Find where the given text appears and provide that cell's center as [X, Y] coordinate. 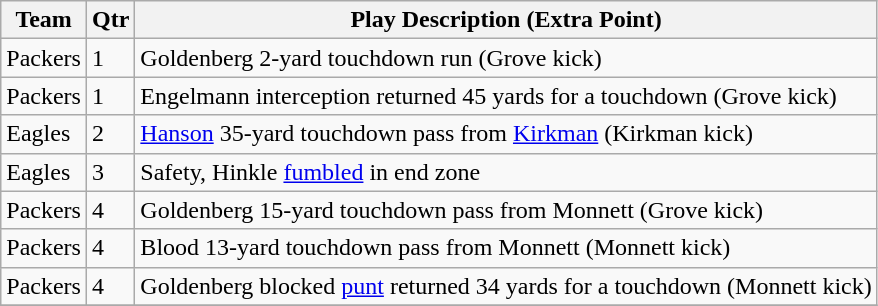
Team [44, 20]
Goldenberg blocked punt returned 34 yards for a touchdown (Monnett kick) [506, 286]
Play Description (Extra Point) [506, 20]
Engelmann interception returned 45 yards for a touchdown (Grove kick) [506, 96]
2 [110, 134]
Safety, Hinkle fumbled in end zone [506, 172]
Goldenberg 15-yard touchdown pass from Monnett (Grove kick) [506, 210]
Blood 13-yard touchdown pass from Monnett (Monnett kick) [506, 248]
3 [110, 172]
Hanson 35-yard touchdown pass from Kirkman (Kirkman kick) [506, 134]
Goldenberg 2-yard touchdown run (Grove kick) [506, 58]
Qtr [110, 20]
